For the text-containing cell, return its midpoint in (X, Y) coordinate format. 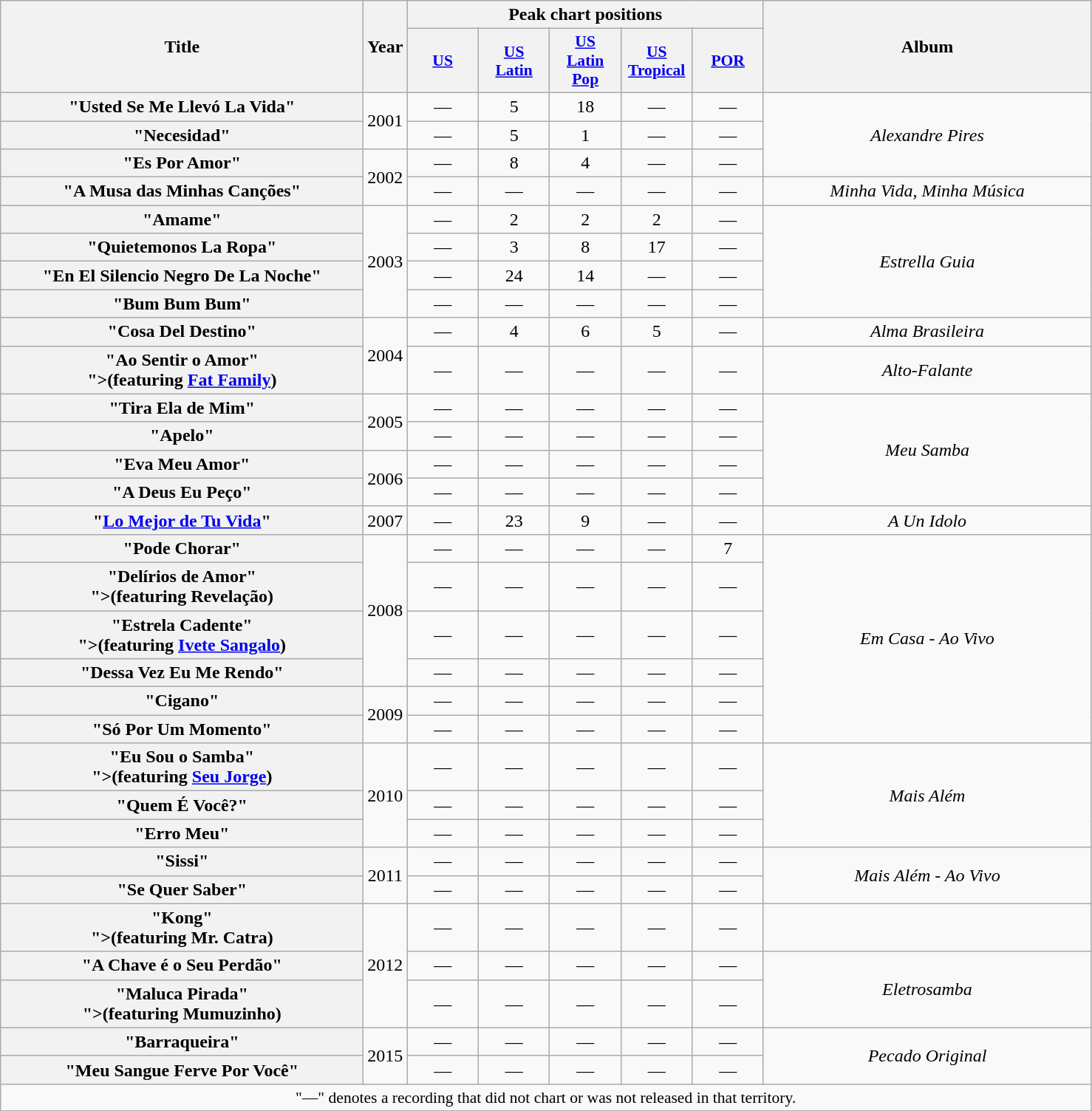
"Cigano" (182, 701)
Year (386, 47)
"Sissi" (182, 861)
"A Musa das Minhas Canções" (182, 191)
14 (585, 276)
"Bum Bum Bum" (182, 304)
"Quietemonos La Ropa" (182, 247)
1 (585, 135)
Alma Brasileira (927, 332)
"Apelo" (182, 436)
"Delírios de Amor"">(featuring Revelação) (182, 587)
9 (585, 520)
POR (728, 61)
"Pode Chorar" (182, 548)
"Dessa Vez Eu Me Rendo" (182, 673)
USLatinPop (585, 61)
Mais Além (927, 795)
Album (927, 47)
Estrella Guia (927, 261)
"A Chave é o Seu Perdão" (182, 965)
"—" denotes a recording that did not chart or was not released in that territory. (546, 1097)
2007 (386, 520)
Peak chart positions (585, 15)
2005 (386, 422)
A Un Idolo (927, 520)
24 (514, 276)
23 (514, 520)
"Meu Sangue Ferve Por Você" (182, 1070)
6 (585, 332)
"Ao Sentir o Amor"">(featuring Fat Family) (182, 369)
"Erro Meu" (182, 833)
"Barraqueira" (182, 1042)
Title (182, 47)
"Kong"">(featuring Mr. Catra) (182, 928)
Mais Além - Ao Vivo (927, 875)
17 (656, 247)
"Usted Se Me Llevó La Vida" (182, 106)
2002 (386, 177)
"Necesidad" (182, 135)
"Se Quer Saber" (182, 889)
2011 (386, 875)
USTropical (656, 61)
2012 (386, 965)
2009 (386, 715)
2010 (386, 795)
2006 (386, 478)
2004 (386, 356)
US (443, 61)
"Cosa Del Destino" (182, 332)
"Eu Sou o Samba"">(featuring Seu Jorge) (182, 767)
3 (514, 247)
"Quem É Você?" (182, 805)
18 (585, 106)
"Amame" (182, 219)
Alexandre Pires (927, 134)
Minha Vida, Minha Música (927, 191)
"Só Por Um Momento" (182, 729)
Meu Samba (927, 450)
Eletrosamba (927, 990)
"Estrela Cadente"">(featuring Ivete Sangalo) (182, 634)
"Es Por Amor" (182, 163)
"Lo Mejor de Tu Vida" (182, 520)
"En El Silencio Negro De La Noche" (182, 276)
"Maluca Pirada"">(featuring Mumuzinho) (182, 1003)
2001 (386, 120)
2015 (386, 1056)
USLatin (514, 61)
2003 (386, 261)
2008 (386, 610)
Em Casa - Ao Vivo (927, 638)
"Tira Ela de Mim" (182, 408)
Alto-Falante (927, 369)
"A Deus Eu Peço" (182, 492)
Pecado Original (927, 1056)
7 (728, 548)
"Eva Meu Amor" (182, 464)
